Detect which cell encompasses the target text, then output its [x, y] center coordinate. 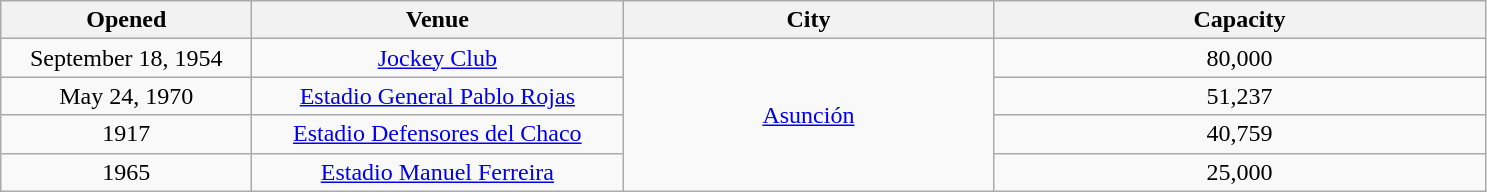
Opened [126, 20]
Estadio Manuel Ferreira [438, 172]
September 18, 1954 [126, 58]
Venue [438, 20]
May 24, 1970 [126, 96]
Asunción [808, 115]
40,759 [1240, 134]
City [808, 20]
Estadio General Pablo Rojas [438, 96]
Estadio Defensores del Chaco [438, 134]
25,000 [1240, 172]
Capacity [1240, 20]
Jockey Club [438, 58]
1965 [126, 172]
1917 [126, 134]
80,000 [1240, 58]
51,237 [1240, 96]
